Find where the given text appears and provide that cell's center as (x, y) coordinate. 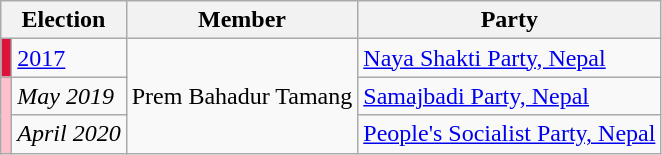
Samajbadi Party, Nepal (510, 96)
2017 (69, 58)
Election (64, 20)
People's Socialist Party, Nepal (510, 134)
Naya Shakti Party, Nepal (510, 58)
Prem Bahadur Tamang (242, 96)
May 2019 (69, 96)
Party (510, 20)
Member (242, 20)
April 2020 (69, 134)
